Return the [X, Y] coordinate for the center point of the cell that contains the specified text.  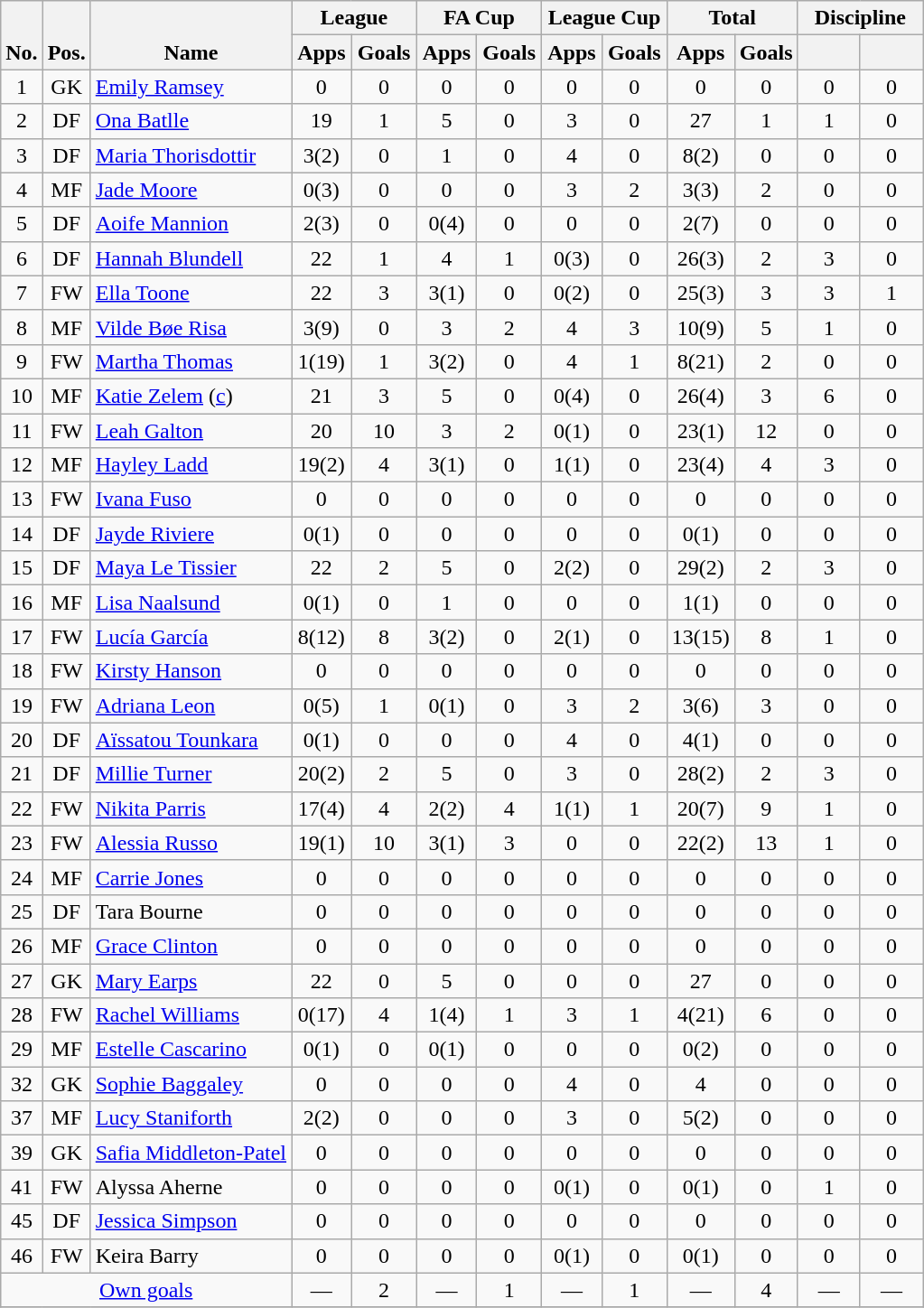
League Cup [605, 18]
14 [22, 534]
Vilde Bøe Risa [191, 327]
Total [732, 18]
Adriana Leon [191, 705]
Name [191, 35]
18 [22, 671]
Maria Thorisdottir [191, 155]
Nikita Parris [191, 808]
Lisa Naalsund [191, 603]
Pos. [67, 35]
4(21) [701, 1015]
37 [22, 1118]
20(7) [701, 808]
Sophie Baggaley [191, 1084]
32 [22, 1084]
Hannah Blundell [191, 258]
28(2) [701, 774]
Jessica Simpson [191, 1221]
Mary Earps [191, 980]
24 [22, 877]
39 [22, 1153]
Hayley Ladd [191, 465]
Lucía García [191, 637]
45 [22, 1221]
46 [22, 1256]
4(1) [701, 740]
19(2) [322, 465]
Discipline [860, 18]
No. [22, 35]
0(17) [322, 1015]
26(3) [701, 258]
3(6) [701, 705]
5(2) [701, 1118]
19(1) [322, 843]
Kirsty Hanson [191, 671]
11 [22, 431]
2(3) [322, 224]
2(1) [573, 637]
Alyssa Aherne [191, 1187]
0(5) [322, 705]
10(9) [701, 327]
25(3) [701, 293]
Ona Batlle [191, 121]
3(3) [701, 190]
Jade Moore [191, 190]
Ivana Fuso [191, 500]
16 [22, 603]
23(1) [701, 431]
FA Cup [479, 18]
23 [22, 843]
Emily Ramsey [191, 87]
41 [22, 1187]
25 [22, 911]
Rachel Williams [191, 1015]
29(2) [701, 568]
26 [22, 946]
Leah Galton [191, 431]
13(15) [701, 637]
8(12) [322, 637]
1(4) [446, 1015]
20(2) [322, 774]
3(9) [322, 327]
Katie Zelem (c) [191, 396]
Carrie Jones [191, 877]
Safia Middleton-Patel [191, 1153]
2(7) [701, 224]
Alessia Russo [191, 843]
23(4) [701, 465]
Tara Bourne [191, 911]
1(19) [322, 361]
Own goals [146, 1290]
7 [22, 293]
17 [22, 637]
Martha Thomas [191, 361]
Aoife Mannion [191, 224]
Maya Le Tissier [191, 568]
28 [22, 1015]
Keira Barry [191, 1256]
League [354, 18]
Ella Toone [191, 293]
Millie Turner [191, 774]
8(21) [701, 361]
Jayde Riviere [191, 534]
8(2) [701, 155]
Lucy Staniforth [191, 1118]
Estelle Cascarino [191, 1050]
26(4) [701, 396]
17(4) [322, 808]
15 [22, 568]
Aïssatou Tounkara [191, 740]
Grace Clinton [191, 946]
29 [22, 1050]
22(2) [701, 843]
